Search for the cell housing the specified text and yield its [X, Y] center coordinate. 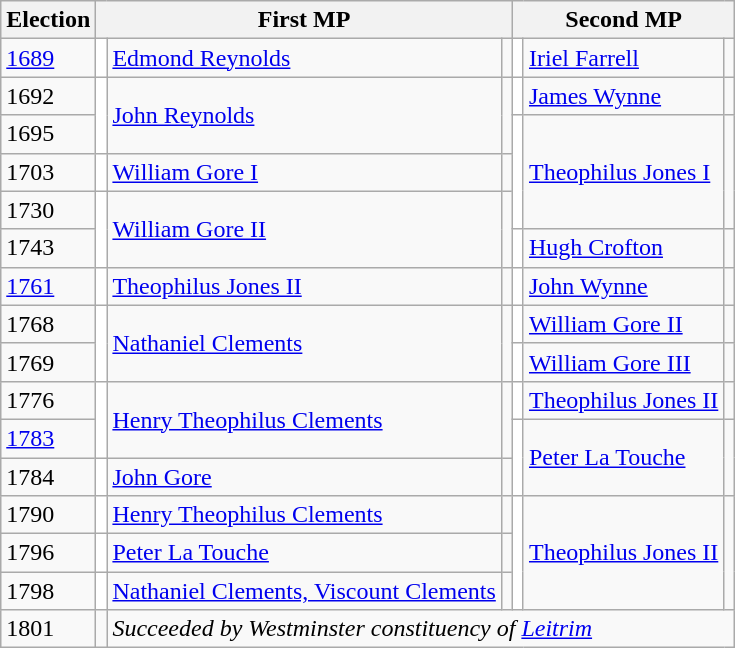
1783 [48, 438]
Edmond Reynolds [304, 58]
1801 [48, 629]
Nathaniel Clements, Viscount Clements [304, 591]
William Gore III [623, 362]
1743 [48, 248]
John Reynolds [304, 115]
1768 [48, 324]
John Wynne [623, 286]
John Gore [304, 477]
1784 [48, 477]
1790 [48, 515]
Iriel Farrell [623, 58]
1730 [48, 210]
1769 [48, 362]
First MP [304, 20]
Second MP [624, 20]
Theophilus Jones I [623, 172]
1796 [48, 553]
Hugh Crofton [623, 248]
James Wynne [623, 96]
1689 [48, 58]
1692 [48, 96]
1761 [48, 286]
Nathaniel Clements [304, 343]
1695 [48, 134]
Election [48, 20]
Succeeded by Westminster constituency of Leitrim [421, 629]
William Gore I [304, 172]
1798 [48, 591]
1776 [48, 400]
1703 [48, 172]
